Capture the cell that displays the provided text and extract its (x, y) central coordinate. 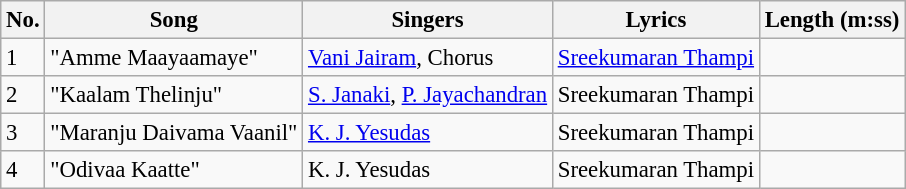
"Maranju Daivama Vaanil" (174, 133)
Vani Jairam, Chorus (428, 58)
"Amme Maayaamaye" (174, 58)
Lyrics (656, 20)
"Odivaa Kaatte" (174, 170)
2 (23, 95)
No. (23, 20)
Song (174, 20)
S. Janaki, P. Jayachandran (428, 95)
"Kaalam Thelinju" (174, 95)
3 (23, 133)
1 (23, 58)
Length (m:ss) (832, 20)
4 (23, 170)
Singers (428, 20)
